Detect which cell encompasses the target text, then output its [X, Y] center coordinate. 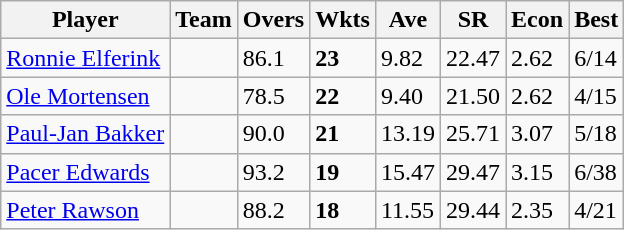
Player [86, 20]
19 [343, 172]
Wkts [343, 20]
Paul-Jan Bakker [86, 134]
9.40 [408, 96]
25.71 [472, 134]
Team [204, 20]
9.82 [408, 58]
11.55 [408, 210]
3.07 [538, 134]
86.1 [273, 58]
6/14 [596, 58]
29.44 [472, 210]
2.35 [538, 210]
Ronnie Elferink [86, 58]
22 [343, 96]
Econ [538, 20]
88.2 [273, 210]
29.47 [472, 172]
90.0 [273, 134]
Pacer Edwards [86, 172]
21 [343, 134]
4/15 [596, 96]
6/38 [596, 172]
Ole Mortensen [86, 96]
13.19 [408, 134]
22.47 [472, 58]
18 [343, 210]
78.5 [273, 96]
Best [596, 20]
15.47 [408, 172]
Overs [273, 20]
Peter Rawson [86, 210]
5/18 [596, 134]
23 [343, 58]
93.2 [273, 172]
4/21 [596, 210]
Ave [408, 20]
SR [472, 20]
21.50 [472, 96]
3.15 [538, 172]
